Detect which cell encompasses the target text, then output its (X, Y) center coordinate. 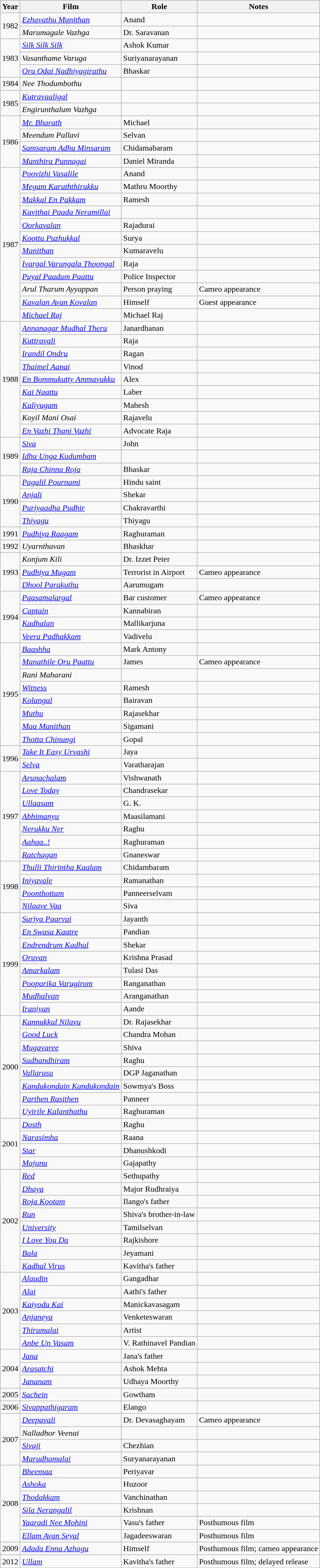
Paasamalargal (71, 598)
Endrendrum Kadhal (71, 945)
Dhaya (71, 1189)
Arul Tharum Ayyappan (71, 289)
Witness (71, 688)
Kadhalan (71, 623)
1982 (10, 26)
Maasilamani (159, 816)
University (71, 1227)
1993 (10, 572)
Bheemaa (71, 1471)
Vasu's father (159, 1523)
Selvan (159, 135)
Suriyanarayanan (159, 58)
DGP Jaganathan (159, 1073)
Michael (159, 122)
Posthumous film; delayed release (259, 1561)
Tamilselvan (159, 1227)
Baashha (71, 649)
Pandian (159, 932)
Mark Antony (159, 649)
Dosth (71, 1124)
1996 (10, 758)
Parthen Rasithen (71, 1099)
Annanagar Mudhal Theru (71, 328)
Nee Thodumbothu (71, 84)
Poonthottam (71, 893)
Udhaya Moorthy (159, 1381)
Oorkavalan (71, 225)
Sivappathigaram (71, 1407)
Red (71, 1176)
Good Luck (71, 1035)
Thodakkam (71, 1497)
Sigamani (159, 726)
V. Rathinavel Pandian (159, 1343)
Gowtham (159, 1394)
Elango (159, 1407)
Aahaa..! (71, 842)
Suriya Paarvai (71, 919)
Rajasekhar (159, 713)
Kannabiran (159, 611)
Kavithai Paada Neramillai (71, 212)
Nalladhor Veenai (71, 1433)
Hindu saint (159, 482)
Chidamabaram (159, 148)
1984 (10, 84)
Makkal En Pakkam (71, 200)
Manickavasagam (159, 1304)
Captain (71, 611)
Sethupathy (159, 1176)
1987 (10, 244)
Krishna Prasad (159, 957)
Surya (159, 238)
Panneerselvam (159, 893)
Kavalan Avan Kovalan (71, 302)
Dr. Devasaghayam (159, 1420)
Mudhalvan (71, 996)
Chezhian (159, 1446)
Person praying (159, 289)
Kolangal (71, 700)
Idhu Unga Kudumbam (71, 456)
Ashoka (71, 1484)
Gnaneswar (159, 855)
Marumagale Vazhga (71, 32)
2005 (10, 1394)
Jeyamani (159, 1253)
Uyirile Kalanthathu (71, 1112)
Dhanushkodi (159, 1150)
Police Inspector (159, 276)
Arasatchi (71, 1368)
Poovizhi Vasalile (71, 174)
Aathi's father (159, 1292)
Pudhiya Raagam (71, 533)
Vasanthame Varuga (71, 58)
Ranganathan (159, 983)
1998 (10, 887)
Dhool Parakuthu (71, 585)
Posthumous film; cameo appearance (259, 1548)
Mr. Bharath (71, 122)
Aande (159, 1009)
Ilango's father (159, 1202)
Gajapathy (159, 1163)
Sachein (71, 1394)
Tulasi Das (159, 970)
Yaaradi Nee Mohini (71, 1523)
Suryanarayanan (159, 1459)
Ashok Mehta (159, 1368)
1988 (10, 379)
En Bommukutty Ammavukku (71, 379)
Mugavaree (71, 1047)
1999 (10, 964)
Chidambaram (159, 868)
Veera Padhakkam (71, 636)
1989 (10, 456)
Anjaneya (71, 1317)
Oru Odai Nadhiyagirathu (71, 71)
Sudhandhiram (71, 1060)
Thulli Thirintha Kaalam (71, 868)
1985 (10, 103)
Uyarnthavan (71, 546)
Koottu Puzhukkal (71, 238)
James (159, 662)
Shiva (159, 1047)
Dr. Saravanan (159, 32)
Iniyavale (71, 880)
1992 (10, 546)
Puriyaadha Pudhir (71, 508)
I Love You Da (71, 1240)
Thaimel Aanai (71, 366)
2000 (10, 1067)
Rajavelu (159, 418)
Kaiyodu Kai (71, 1304)
Sowmya's Boss (159, 1086)
Star (71, 1150)
Daniel Miranda (159, 161)
Bala (71, 1253)
Shiva's brother-in-law (159, 1215)
Laber (159, 392)
Majunu (71, 1163)
Samsaram Adhu Minsaram (71, 148)
Gopal (159, 739)
1997 (10, 816)
Sila Nerangalil (71, 1510)
Ullam (71, 1561)
Alex (159, 379)
Kandukondain Kandukondain (71, 1086)
Run (71, 1215)
Vinod (159, 366)
Kadhal Virus (71, 1266)
Janardhanan (159, 328)
Kannukkul Nilavu (71, 1022)
Chandrasekar (159, 791)
Year (10, 7)
Ashok Kumar (159, 45)
Marudhamalai (71, 1459)
G. K. (159, 803)
Arunachalam (71, 777)
Rajadurai (159, 225)
2012 (10, 1561)
Muthu (71, 713)
1990 (10, 501)
Manithan (71, 251)
Pooparika Varugirom (71, 983)
2007 (10, 1439)
Rani Maharani (71, 675)
Ratchagan (71, 855)
Jana's father (159, 1356)
Narasimha (71, 1137)
Kumaravelu (159, 251)
2009 (10, 1548)
Periyavar (159, 1471)
Anbe Un Vasam (71, 1343)
Ragan (159, 353)
Irandil Ondru (71, 353)
En Swasa Kaatre (71, 932)
Rajkishore (159, 1240)
Mallikarjuna (159, 623)
Krishnan (159, 1510)
Panneer (159, 1099)
Nerukku Ner (71, 829)
Aranganathan (159, 996)
Manathile Oru Paattu (71, 662)
Role (159, 7)
2003 (10, 1311)
Roja Kootam (71, 1202)
2002 (10, 1221)
Jaya (159, 752)
Jananam (71, 1381)
Maa Manithan (71, 726)
Huzoor (159, 1484)
Oruvan (71, 957)
2001 (10, 1144)
Adada Enna Azhagu (71, 1548)
Megam Karuththirukku (71, 187)
Alaudin (71, 1279)
Manthira Punnagai (71, 161)
Thotta Chinungi (71, 739)
Chandra Mohan (159, 1035)
Vishwanath (159, 777)
Ezhavathu Manithan (71, 20)
Notes (259, 7)
Thirumalai (71, 1330)
Jayanth (159, 919)
Jagadeeswaran (159, 1536)
Mahesh (159, 405)
Konjum Kili (71, 559)
Bhaskhar (159, 546)
1983 (10, 58)
Mathru Moorthy (159, 187)
Anjali (71, 495)
En Vazhi Thani Vazhi (71, 431)
Deepavali (71, 1420)
2006 (10, 1407)
Kai Naattu (71, 392)
Dr. Izzet Peter (159, 559)
Advocate Raja (159, 431)
Ellam Avan Seyal (71, 1536)
Silk Silk Silk (71, 45)
Kaliyugam (71, 405)
Kutravaaligal (71, 97)
Gangadhar (159, 1279)
2008 (10, 1504)
1995 (10, 694)
1991 (10, 533)
2004 (10, 1368)
Vanchinathan (159, 1497)
Ramanathan (159, 880)
Engirunthalum Vazhga (71, 109)
Vallarasu (71, 1073)
Terrorist in Airport (159, 572)
Nilaave Vaa (71, 906)
Alai (71, 1292)
Chakravarthi (159, 508)
Sivaji (71, 1446)
Pagalil Pournami (71, 482)
Puyal Paadum Paattu (71, 276)
Venketeswaran (159, 1317)
Koyil Mani Osai (71, 418)
Bairavan (159, 700)
Varatharajan (159, 765)
Artist (159, 1330)
Aarumugam (159, 585)
Meendum Pallavi (71, 135)
Vadivelu (159, 636)
Selva (71, 765)
Ivargal Varungala Thoongal (71, 264)
Film (71, 7)
Ullaasam (71, 803)
Kuttravali (71, 341)
Major Rudhraiya (159, 1189)
Dr. Rajasekhar (159, 1022)
Iraniyan (71, 1009)
Amarkalam (71, 970)
Raja Chinna Roja (71, 469)
Raana (159, 1137)
Take It Easy Urvashi (71, 752)
John (159, 444)
Bar customer (159, 598)
1994 (10, 617)
Guest appearance (259, 302)
Jana (71, 1356)
Love Today (71, 791)
Abhimanyu (71, 816)
1986 (10, 141)
Pudhiya Mugam (71, 572)
